Capture the cell that displays the provided text and extract its (x, y) central coordinate. 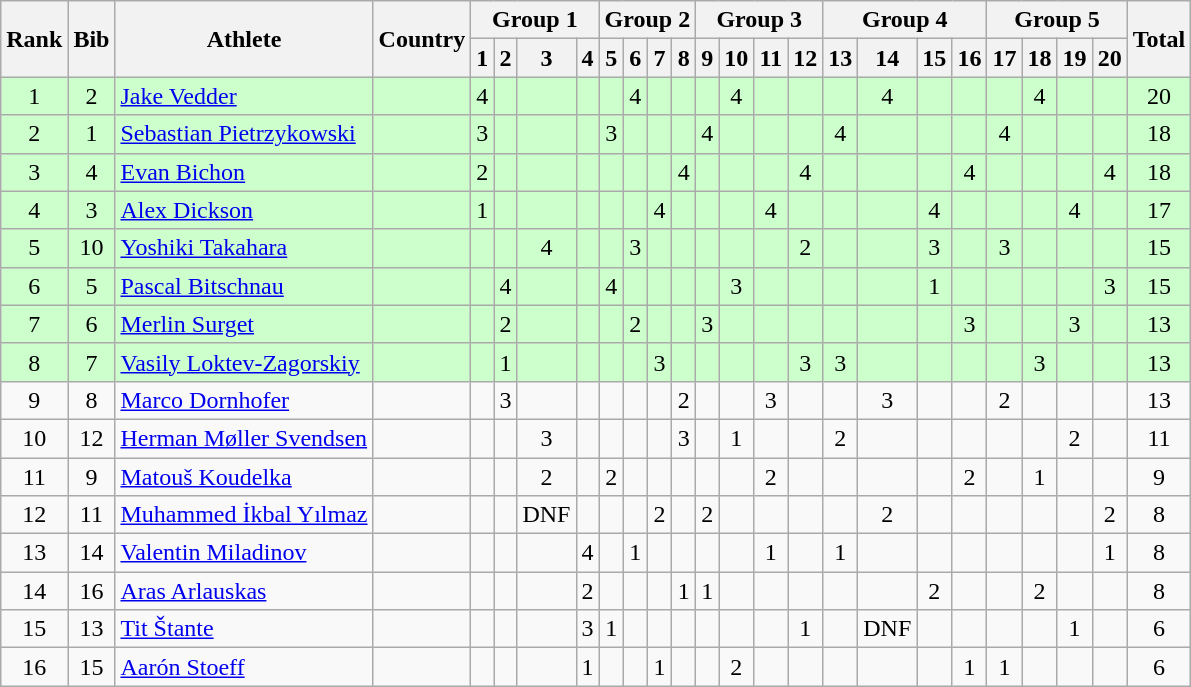
Aras Arlauskas (244, 591)
Athlete (244, 39)
Merlin Surget (244, 324)
Herman Møller Svendsen (244, 438)
19 (1074, 58)
Group 5 (1057, 20)
Group 3 (760, 20)
Valentin Miladinov (244, 553)
Matouš Koudelka (244, 477)
Muhammed İkbal Yılmaz (244, 515)
Vasily Loktev-Zagorskiy (244, 362)
Sebastian Pietrzykowski (244, 134)
Tit Štante (244, 629)
Country (422, 39)
Aarón Stoeff (244, 667)
Yoshiki Takahara (244, 248)
Group 1 (535, 20)
Alex Dickson (244, 210)
Group 4 (905, 20)
Jake Vedder (244, 96)
Evan Bichon (244, 172)
Group 2 (648, 20)
Pascal Bitschnau (244, 286)
Bib (92, 39)
Total (1159, 39)
Marco Dornhofer (244, 400)
Rank (34, 39)
